Detect which cell encompasses the target text, then output its [x, y] center coordinate. 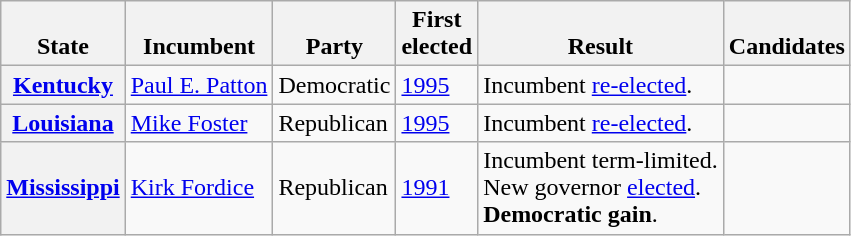
Kirk Fordice [199, 188]
Candidates [786, 34]
State [63, 34]
Paul E. Patton [199, 85]
Firstelected [437, 34]
Party [334, 34]
Democratic [334, 85]
Result [601, 34]
Kentucky [63, 85]
Incumbent term-limited.New governor elected.Democratic gain. [601, 188]
Louisiana [63, 123]
Mike Foster [199, 123]
Mississippi [63, 188]
1991 [437, 188]
Incumbent [199, 34]
